Extract the [X, Y] coordinate from the center of the cell holding the provided text.  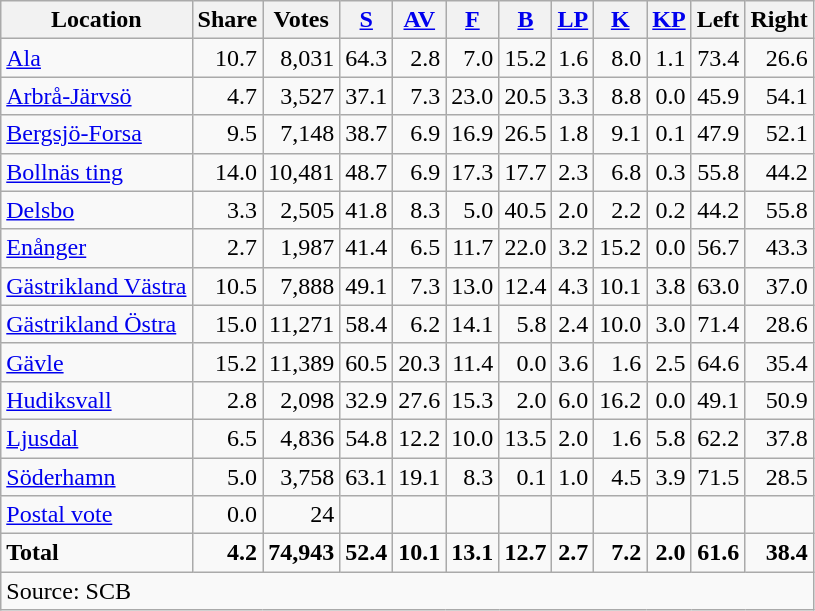
71.4 [718, 324]
0.2 [669, 210]
Bollnäs ting [96, 172]
12.2 [420, 438]
K [620, 20]
LP [573, 20]
S [366, 20]
28.6 [779, 324]
62.2 [718, 438]
58.4 [366, 324]
26.5 [526, 134]
2,098 [302, 400]
Delsbo [96, 210]
Location [96, 20]
15.0 [228, 324]
3,758 [302, 477]
Bergsjö-Forsa [96, 134]
40.5 [526, 210]
Share [228, 20]
2.2 [620, 210]
26.6 [779, 58]
Söderhamn [96, 477]
AV [420, 20]
61.6 [718, 553]
47.9 [718, 134]
2,505 [302, 210]
8,031 [302, 58]
Votes [302, 20]
41.8 [366, 210]
37.8 [779, 438]
19.1 [420, 477]
64.6 [718, 362]
24 [302, 515]
4.5 [620, 477]
Ljusdal [96, 438]
32.9 [366, 400]
B [526, 20]
73.4 [718, 58]
9.1 [620, 134]
1.0 [573, 477]
3.6 [573, 362]
14.1 [472, 324]
17.7 [526, 172]
Hudiksvall [96, 400]
11.7 [472, 248]
28.5 [779, 477]
11,389 [302, 362]
1,987 [302, 248]
4,836 [302, 438]
38.4 [779, 553]
60.5 [366, 362]
Gästrikland Västra [96, 286]
3.0 [669, 324]
6.0 [573, 400]
3.2 [573, 248]
7.0 [472, 58]
41.4 [366, 248]
12.4 [526, 286]
48.7 [366, 172]
10.7 [228, 58]
52.1 [779, 134]
22.0 [526, 248]
13.1 [472, 553]
6.2 [420, 324]
64.3 [366, 58]
43.3 [779, 248]
2.4 [573, 324]
Ala [96, 58]
Source: SCB [408, 591]
Gästrikland Östra [96, 324]
Gävle [96, 362]
6.8 [620, 172]
27.6 [420, 400]
37.0 [779, 286]
Enånger [96, 248]
4.2 [228, 553]
7,148 [302, 134]
11.4 [472, 362]
4.7 [228, 96]
10,481 [302, 172]
52.4 [366, 553]
2.3 [573, 172]
63.1 [366, 477]
7.2 [620, 553]
Left [718, 20]
4.3 [573, 286]
8.8 [620, 96]
63.0 [718, 286]
54.1 [779, 96]
20.5 [526, 96]
15.3 [472, 400]
3,527 [302, 96]
54.8 [366, 438]
35.4 [779, 362]
17.3 [472, 172]
71.5 [718, 477]
Total [96, 553]
Postal vote [96, 515]
12.7 [526, 553]
7,888 [302, 286]
16.9 [472, 134]
2.5 [669, 362]
74,943 [302, 553]
3.8 [669, 286]
37.1 [366, 96]
Right [779, 20]
1.1 [669, 58]
F [472, 20]
56.7 [718, 248]
Arbrå-Järvsö [96, 96]
8.0 [620, 58]
23.0 [472, 96]
20.3 [420, 362]
11,271 [302, 324]
9.5 [228, 134]
45.9 [718, 96]
3.9 [669, 477]
0.3 [669, 172]
10.5 [228, 286]
1.8 [573, 134]
KP [669, 20]
13.5 [526, 438]
13.0 [472, 286]
16.2 [620, 400]
38.7 [366, 134]
14.0 [228, 172]
50.9 [779, 400]
